Search for the cell housing the specified text and yield its [X, Y] center coordinate. 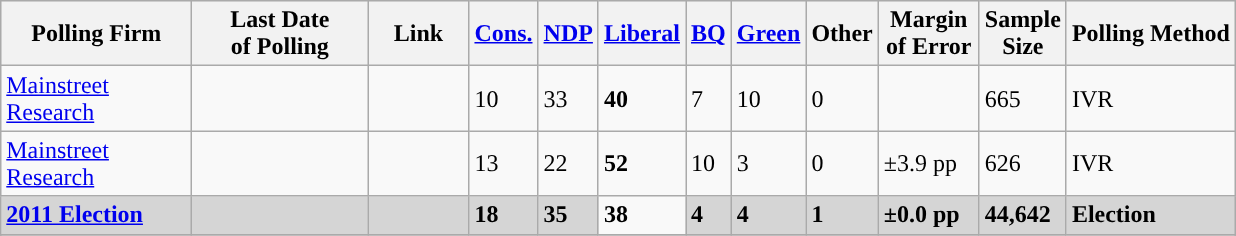
Marginof Error [928, 34]
Election [1150, 215]
18 [504, 215]
±0.0 pp [928, 215]
22 [568, 164]
665 [1022, 98]
Other [842, 34]
Polling Firm [96, 34]
NDP [568, 34]
2011 Election [96, 215]
Green [768, 34]
Link [418, 34]
33 [568, 98]
3 [768, 164]
Cons. [504, 34]
SampleSize [1022, 34]
7 [709, 98]
44,642 [1022, 215]
1 [842, 215]
BQ [709, 34]
40 [642, 98]
±3.9 pp [928, 164]
52 [642, 164]
626 [1022, 164]
Polling Method [1150, 34]
Liberal [642, 34]
13 [504, 164]
38 [642, 215]
35 [568, 215]
Last Dateof Polling [280, 34]
